Return [X, Y] of the center of cell containing provided text 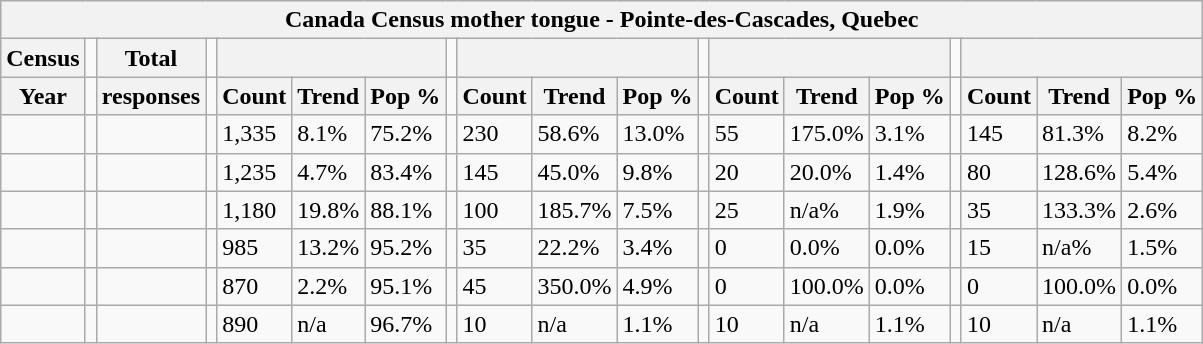
20 [746, 172]
15 [998, 248]
95.1% [406, 286]
25 [746, 210]
1,335 [254, 134]
1.4% [910, 172]
350.0% [574, 286]
45.0% [574, 172]
45 [494, 286]
13.2% [328, 248]
2.2% [328, 286]
88.1% [406, 210]
Census [43, 58]
80 [998, 172]
1,235 [254, 172]
230 [494, 134]
20.0% [826, 172]
890 [254, 324]
2.6% [1162, 210]
58.6% [574, 134]
55 [746, 134]
985 [254, 248]
Year [43, 96]
3.4% [658, 248]
4.9% [658, 286]
3.1% [910, 134]
22.2% [574, 248]
96.7% [406, 324]
9.8% [658, 172]
8.1% [328, 134]
8.2% [1162, 134]
1.5% [1162, 248]
95.2% [406, 248]
81.3% [1080, 134]
870 [254, 286]
Canada Census mother tongue - Pointe-des-Cascades, Quebec [602, 20]
19.8% [328, 210]
100 [494, 210]
Total [150, 58]
175.0% [826, 134]
4.7% [328, 172]
13.0% [658, 134]
83.4% [406, 172]
128.6% [1080, 172]
1,180 [254, 210]
185.7% [574, 210]
5.4% [1162, 172]
1.9% [910, 210]
133.3% [1080, 210]
75.2% [406, 134]
responses [150, 96]
7.5% [658, 210]
